Search for the cell housing the specified text and yield its (X, Y) center coordinate. 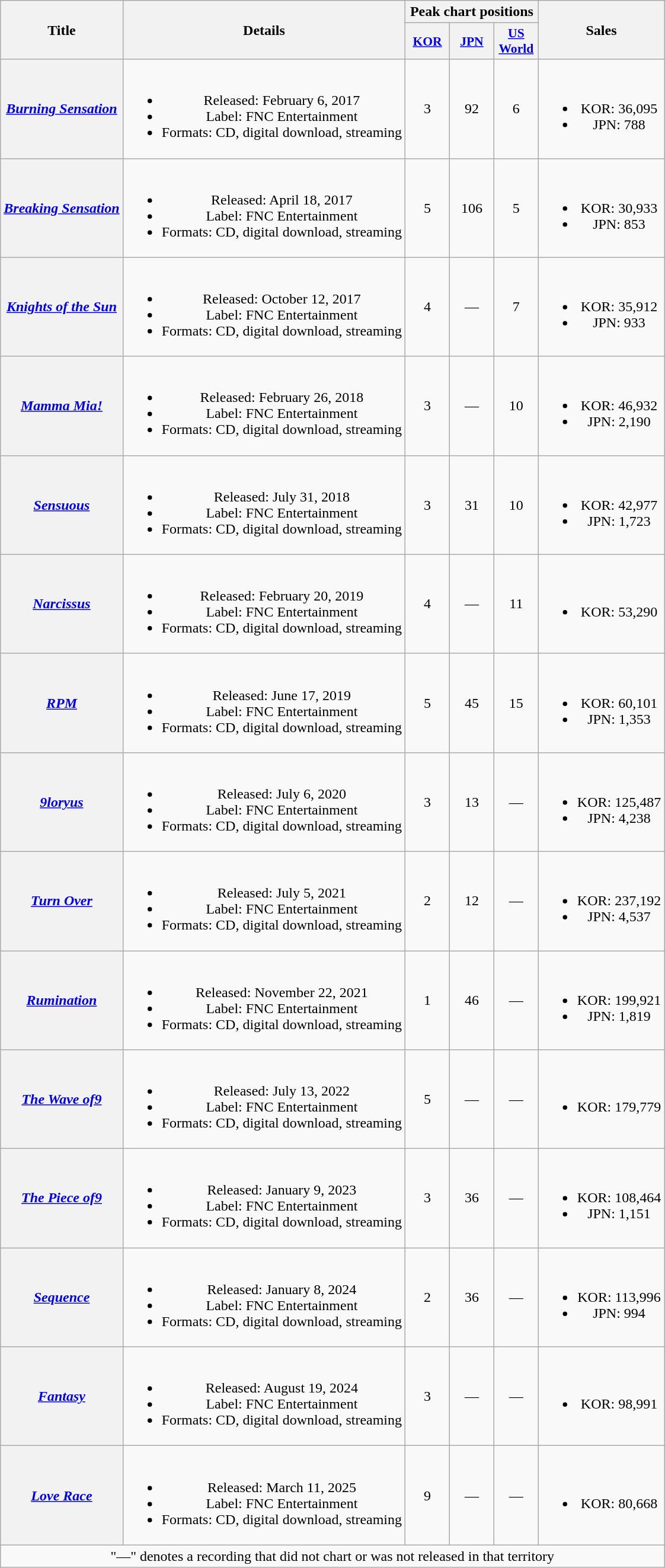
"—" denotes a recording that did not chart or was not released in that territory (332, 1556)
KOR: 108,464JPN: 1,151 (601, 1199)
45 (472, 703)
Released: June 17, 2019Label: FNC EntertainmentFormats: CD, digital download, streaming (264, 703)
KOR: 179,779 (601, 1099)
Turn Over (62, 901)
46 (472, 1001)
Sequence (62, 1297)
Released: July 13, 2022Label: FNC EntertainmentFormats: CD, digital download, streaming (264, 1099)
Breaking Sensation (62, 207)
Fantasy (62, 1397)
92 (472, 109)
RPM (62, 703)
Released: April 18, 2017Label: FNC EntertainmentFormats: CD, digital download, streaming (264, 207)
Knights of the Sun (62, 307)
KOR: 98,991 (601, 1397)
11 (516, 603)
9loryus (62, 801)
Details (264, 30)
Released: January 9, 2023Label: FNC EntertainmentFormats: CD, digital download, streaming (264, 1199)
9 (428, 1495)
JPN (472, 41)
The Piece of9 (62, 1199)
Released: February 20, 2019Label: FNC EntertainmentFormats: CD, digital download, streaming (264, 603)
7 (516, 307)
Released: January 8, 2024Label: FNC EntertainmentFormats: CD, digital download, streaming (264, 1297)
KOR: 53,290 (601, 603)
Released: October 12, 2017Label: FNC EntertainmentFormats: CD, digital download, streaming (264, 307)
KOR: 36,095JPN: 788 (601, 109)
1 (428, 1001)
KOR: 199,921JPN: 1,819 (601, 1001)
KOR: 80,668 (601, 1495)
31 (472, 505)
15 (516, 703)
KOR: 30,933JPN: 853 (601, 207)
Released: July 5, 2021Label: FNC EntertainmentFormats: CD, digital download, streaming (264, 901)
6 (516, 109)
106 (472, 207)
13 (472, 801)
Mamma Mia! (62, 405)
Title (62, 30)
Rumination (62, 1001)
Released: August 19, 2024Label: FNC EntertainmentFormats: CD, digital download, streaming (264, 1397)
Released: February 26, 2018Label: FNC EntertainmentFormats: CD, digital download, streaming (264, 405)
KOR: 60,101JPN: 1,353 (601, 703)
The Wave of9 (62, 1099)
Peak chart positions (472, 12)
Narcissus (62, 603)
Released: February 6, 2017Label: FNC EntertainmentFormats: CD, digital download, streaming (264, 109)
Love Race (62, 1495)
Burning Sensation (62, 109)
KOR: 42,977JPN: 1,723 (601, 505)
KOR (428, 41)
Sales (601, 30)
KOR: 35,912JPN: 933 (601, 307)
Released: July 6, 2020Label: FNC EntertainmentFormats: CD, digital download, streaming (264, 801)
USWorld (516, 41)
KOR: 46,932JPN: 2,190 (601, 405)
Released: March 11, 2025Label: FNC EntertainmentFormats: CD, digital download, streaming (264, 1495)
KOR: 125,487JPN: 4,238 (601, 801)
Released: November 22, 2021Label: FNC EntertainmentFormats: CD, digital download, streaming (264, 1001)
Released: July 31, 2018Label: FNC EntertainmentFormats: CD, digital download, streaming (264, 505)
KOR: 113,996JPN: 994 (601, 1297)
Sensuous (62, 505)
KOR: 237,192JPN: 4,537 (601, 901)
12 (472, 901)
